Search for the cell housing the specified text and yield its [X, Y] center coordinate. 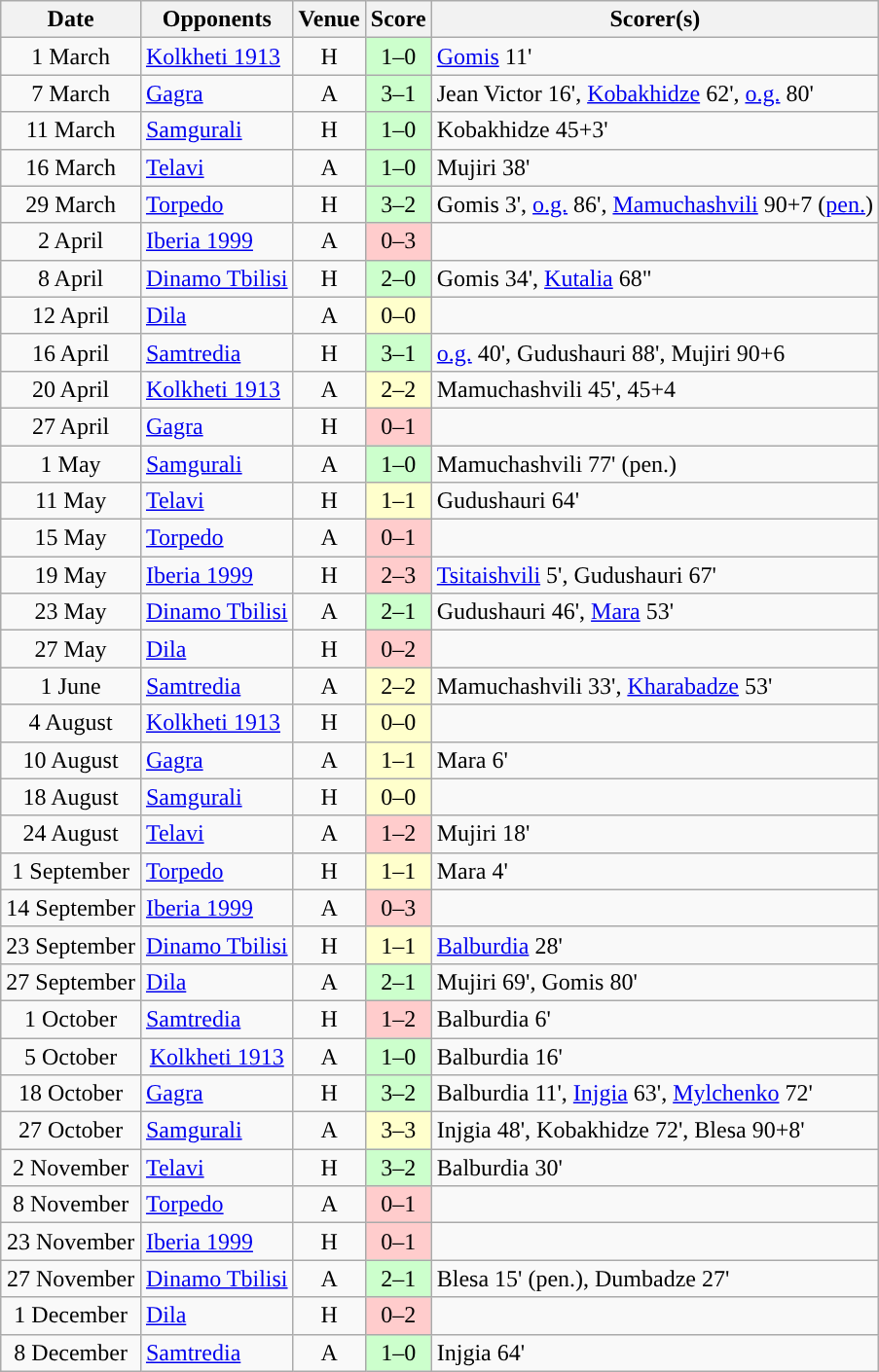
Balburdia 6' [654, 1019]
Gudushauri 46', Mara 53' [654, 612]
Jean Victor 16', Kobakhidze 62', o.g. 80' [654, 93]
Kobakhidze 45+3' [654, 130]
15 May [71, 538]
16 April [71, 352]
27 May [71, 649]
20 April [71, 389]
Gomis 34', Kutalia 68" [654, 278]
27 April [71, 426]
Gomis 3', o.g. 86', Mamuchashvili 90+7 (pen.) [654, 204]
Date [71, 19]
Balburdia 30' [654, 1168]
2–3 [398, 575]
3–3 [398, 1131]
Gudushauri 64' [654, 501]
Mamuchashvili 33', Kharabadze 53' [654, 686]
Balburdia 28' [654, 945]
2–0 [398, 278]
7 March [71, 93]
1 December [71, 1316]
2 April [71, 241]
1 March [71, 56]
11 March [71, 130]
24 August [71, 834]
1 June [71, 686]
8 April [71, 278]
10 August [71, 760]
8 December [71, 1353]
Blesa 15' (pen.), Dumbadze 27' [654, 1279]
11 May [71, 501]
19 May [71, 575]
Venue [329, 19]
18 October [71, 1094]
Balburdia 11', Injgia 63', Mylchenko 72' [654, 1094]
Balburdia 16' [654, 1056]
Mara 6' [654, 760]
23 September [71, 945]
Scorer(s) [654, 19]
Gomis 11' [654, 56]
5 October [71, 1056]
14 September [71, 908]
Score [398, 19]
Tsitaishvili 5', Gudushauri 67' [654, 575]
Mujiri 18' [654, 834]
18 August [71, 797]
Injgia 64' [654, 1353]
29 March [71, 204]
1 September [71, 871]
16 March [71, 167]
4 August [71, 723]
Mujiri 69', Gomis 80' [654, 982]
27 October [71, 1131]
2 November [71, 1168]
1 October [71, 1019]
o.g. 40', Gudushauri 88', Mujiri 90+6 [654, 352]
Mamuchashvili 77' (pen.) [654, 464]
Injgia 48', Kobakhidze 72', Blesa 90+8' [654, 1131]
12 April [71, 315]
Mujiri 38' [654, 167]
1 May [71, 464]
27 September [71, 982]
27 November [71, 1279]
Opponents [216, 19]
Mamuchashvili 45', 45+4 [654, 389]
Mara 4' [654, 871]
8 November [71, 1205]
23 May [71, 612]
23 November [71, 1242]
